Return the [X, Y] coordinate for the center point of the cell that contains the specified text.  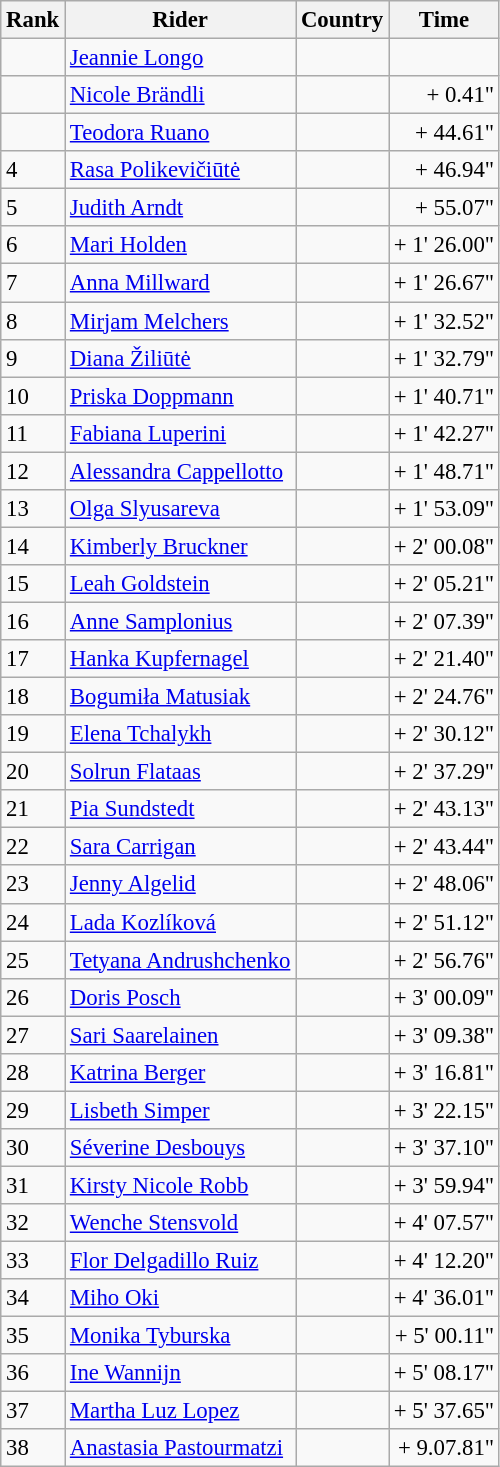
21 [33, 809]
14 [33, 546]
+ 4' 36.01" [444, 1298]
Bogumiła Matusiak [180, 697]
19 [33, 734]
+ 5' 00.11" [444, 1336]
34 [33, 1298]
30 [33, 1148]
Fabiana Luperini [180, 433]
+ 3' 00.09" [444, 997]
Time [444, 20]
Monika Tyburska [180, 1336]
Diana Žiliūtė [180, 358]
+ 3' 59.94" [444, 1185]
Judith Arndt [180, 208]
32 [33, 1223]
+ 3' 16.81" [444, 1073]
31 [33, 1185]
20 [33, 772]
+ 46.94" [444, 170]
+ 1' 48.71" [444, 471]
18 [33, 697]
Rasa Polikevičiūtė [180, 170]
+ 44.61" [444, 133]
6 [33, 245]
Teodora Ruano [180, 133]
26 [33, 997]
+ 0.41" [444, 95]
Olga Slyusareva [180, 509]
Katrina Berger [180, 1073]
Pia Sundstedt [180, 809]
Lada Kozlíková [180, 922]
Doris Posch [180, 997]
Hanka Kupfernagel [180, 659]
Country [342, 20]
Solrun Flataas [180, 772]
+ 1' 32.79" [444, 358]
Sara Carrigan [180, 847]
Rider [180, 20]
Alessandra Cappellotto [180, 471]
+ 3' 37.10" [444, 1148]
+ 3' 22.15" [444, 1110]
+ 1' 40.71" [444, 396]
Miho Oki [180, 1298]
33 [33, 1261]
15 [33, 584]
13 [33, 509]
Nicole Brändli [180, 95]
+ 2' 43.13" [444, 809]
+ 4' 12.20" [444, 1261]
Wenche Stensvold [180, 1223]
Anna Millward [180, 283]
+ 1' 32.52" [444, 321]
24 [33, 922]
4 [33, 170]
28 [33, 1073]
Ine Wannijn [180, 1373]
16 [33, 621]
17 [33, 659]
+ 5' 37.65" [444, 1411]
+ 2' 43.44" [444, 847]
+ 2' 48.06" [444, 885]
23 [33, 885]
10 [33, 396]
37 [33, 1411]
+ 2' 56.76" [444, 960]
+ 2' 51.12" [444, 922]
Kirsty Nicole Robb [180, 1185]
Kimberly Bruckner [180, 546]
Martha Luz Lopez [180, 1411]
+ 1' 26.67" [444, 283]
7 [33, 283]
+ 1' 42.27" [444, 433]
Séverine Desbouys [180, 1148]
+ 1' 53.09" [444, 509]
Mari Holden [180, 245]
29 [33, 1110]
+ 3' 09.38" [444, 1035]
12 [33, 471]
36 [33, 1373]
Elena Tchalykh [180, 734]
Priska Doppmann [180, 396]
+ 2' 21.40" [444, 659]
Mirjam Melchers [180, 321]
25 [33, 960]
Jenny Algelid [180, 885]
Sari Saarelainen [180, 1035]
Rank [33, 20]
Tetyana Andrushchenko [180, 960]
+ 2' 05.21" [444, 584]
8 [33, 321]
+ 4' 07.57" [444, 1223]
22 [33, 847]
Anne Samplonius [180, 621]
27 [33, 1035]
+ 2' 07.39" [444, 621]
+ 2' 37.29" [444, 772]
+ 55.07" [444, 208]
Lisbeth Simper [180, 1110]
Flor Delgadillo Ruiz [180, 1261]
Leah Goldstein [180, 584]
9 [33, 358]
35 [33, 1336]
Jeannie Longo [180, 58]
+ 2' 24.76" [444, 697]
11 [33, 433]
+ 1' 26.00" [444, 245]
5 [33, 208]
+ 2' 30.12" [444, 734]
+ 2' 00.08" [444, 546]
+ 5' 08.17" [444, 1373]
